Detect which cell encompasses the target text, then output its (x, y) center coordinate. 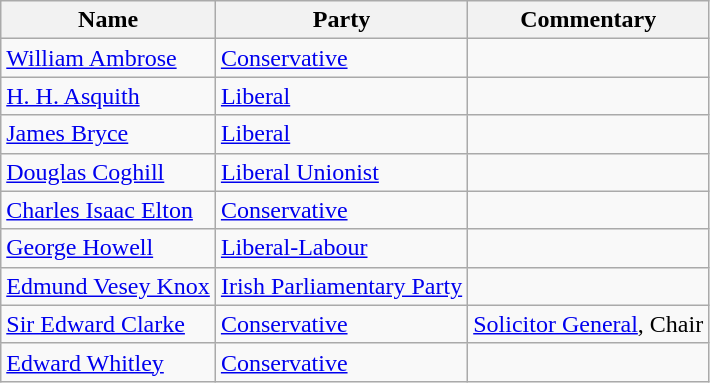
Commentary (588, 20)
Party (341, 20)
Sir Edward Clarke (108, 324)
Liberal Unionist (341, 172)
William Ambrose (108, 58)
Solicitor General, Chair (588, 324)
Irish Parliamentary Party (341, 286)
James Bryce (108, 134)
Name (108, 20)
Liberal-Labour (341, 248)
Douglas Coghill (108, 172)
H. H. Asquith (108, 96)
George Howell (108, 248)
Charles Isaac Elton (108, 210)
Edward Whitley (108, 362)
Edmund Vesey Knox (108, 286)
